For the text-containing cell, return its midpoint in [X, Y] coordinate format. 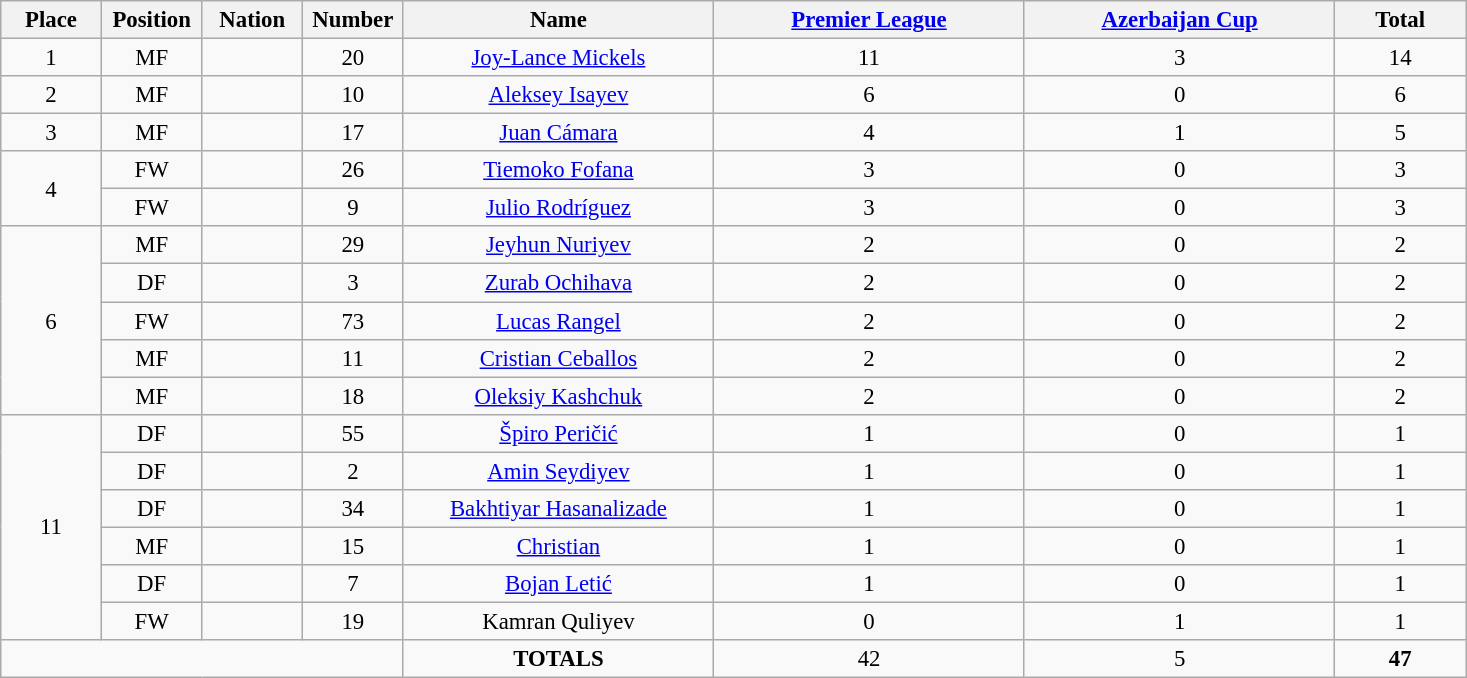
Tiemoko Fofana [558, 170]
Total [1400, 20]
Juan Cámara [558, 133]
Amin Seydiyev [558, 471]
47 [1400, 659]
Place [52, 20]
55 [354, 433]
Premier League [870, 20]
Azerbaijan Cup [1180, 20]
Aleksey Isayev [558, 95]
73 [354, 321]
TOTALS [558, 659]
Julio Rodríguez [558, 208]
34 [354, 509]
29 [354, 245]
Christian [558, 546]
26 [354, 170]
Bakhtiyar Hasanalizade [558, 509]
Bojan Letić [558, 584]
17 [354, 133]
15 [354, 546]
10 [354, 95]
Oleksiy Kashchuk [558, 396]
Number [354, 20]
14 [1400, 58]
7 [354, 584]
Zurab Ochihava [558, 283]
19 [354, 621]
Joy-Lance Mickels [558, 58]
Nation [252, 20]
Lucas Rangel [558, 321]
Špiro Peričić [558, 433]
9 [354, 208]
Name [558, 20]
20 [354, 58]
Jeyhun Nuriyev [558, 245]
42 [870, 659]
Cristian Ceballos [558, 358]
Kamran Quliyev [558, 621]
Position [152, 20]
18 [354, 396]
